Determine the [X, Y] coordinate at the center of the cell enclosing the given text.  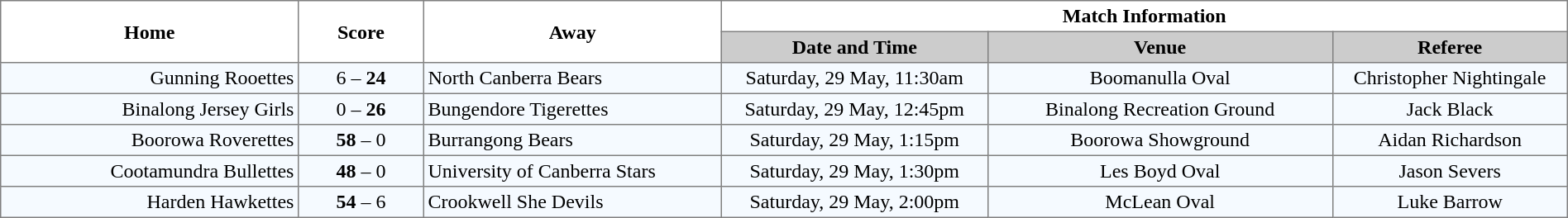
Jack Black [1450, 109]
Les Boyd Oval [1159, 171]
48 – 0 [361, 171]
McLean Oval [1159, 202]
Bungendore Tigerettes [572, 109]
Christopher Nightingale [1450, 78]
Cootamundra Bullettes [150, 171]
Date and Time [854, 47]
Luke Barrow [1450, 202]
Match Information [1145, 17]
Saturday, 29 May, 1:15pm [854, 140]
Score [361, 31]
Aidan Richardson [1450, 140]
Burrangong Bears [572, 140]
58 – 0 [361, 140]
Harden Hawkettes [150, 202]
University of Canberra Stars [572, 171]
Venue [1159, 47]
Binalong Jersey Girls [150, 109]
Boomanulla Oval [1159, 78]
North Canberra Bears [572, 78]
Boorowa Showground [1159, 140]
Saturday, 29 May, 2:00pm [854, 202]
6 – 24 [361, 78]
Saturday, 29 May, 12:45pm [854, 109]
54 – 6 [361, 202]
Away [572, 31]
Boorowa Roverettes [150, 140]
Gunning Rooettes [150, 78]
Referee [1450, 47]
Saturday, 29 May, 11:30am [854, 78]
0 – 26 [361, 109]
Home [150, 31]
Binalong Recreation Ground [1159, 109]
Crookwell She Devils [572, 202]
Saturday, 29 May, 1:30pm [854, 171]
Jason Severs [1450, 171]
